Locate the cell with the specified text and output its [X, Y] center coordinate. 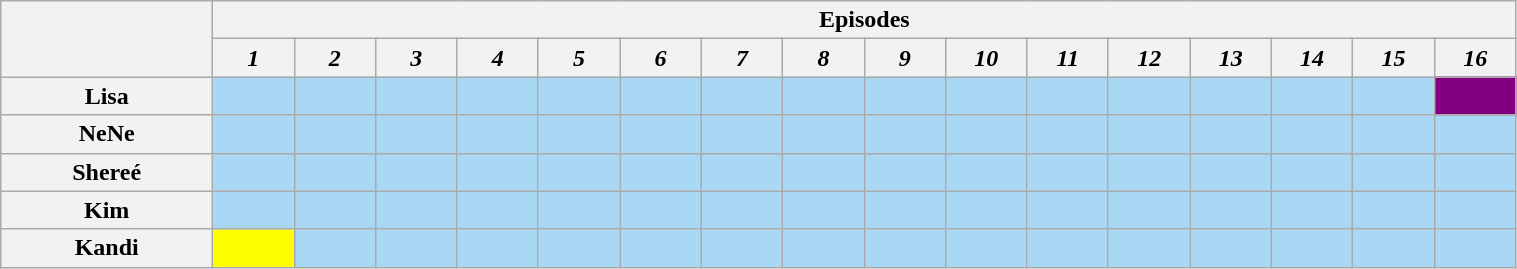
12 [1148, 58]
14 [1312, 58]
Lisa [107, 96]
Kim [107, 210]
13 [1230, 58]
NeNe [107, 134]
5 [578, 58]
4 [498, 58]
7 [742, 58]
8 [824, 58]
Episodes [864, 20]
Kandi [107, 248]
3 [416, 58]
Shereé [107, 172]
11 [1068, 58]
1 [254, 58]
9 [904, 58]
6 [660, 58]
10 [986, 58]
2 [334, 58]
16 [1475, 58]
15 [1394, 58]
